Detect which cell encompasses the target text, then output its (X, Y) center coordinate. 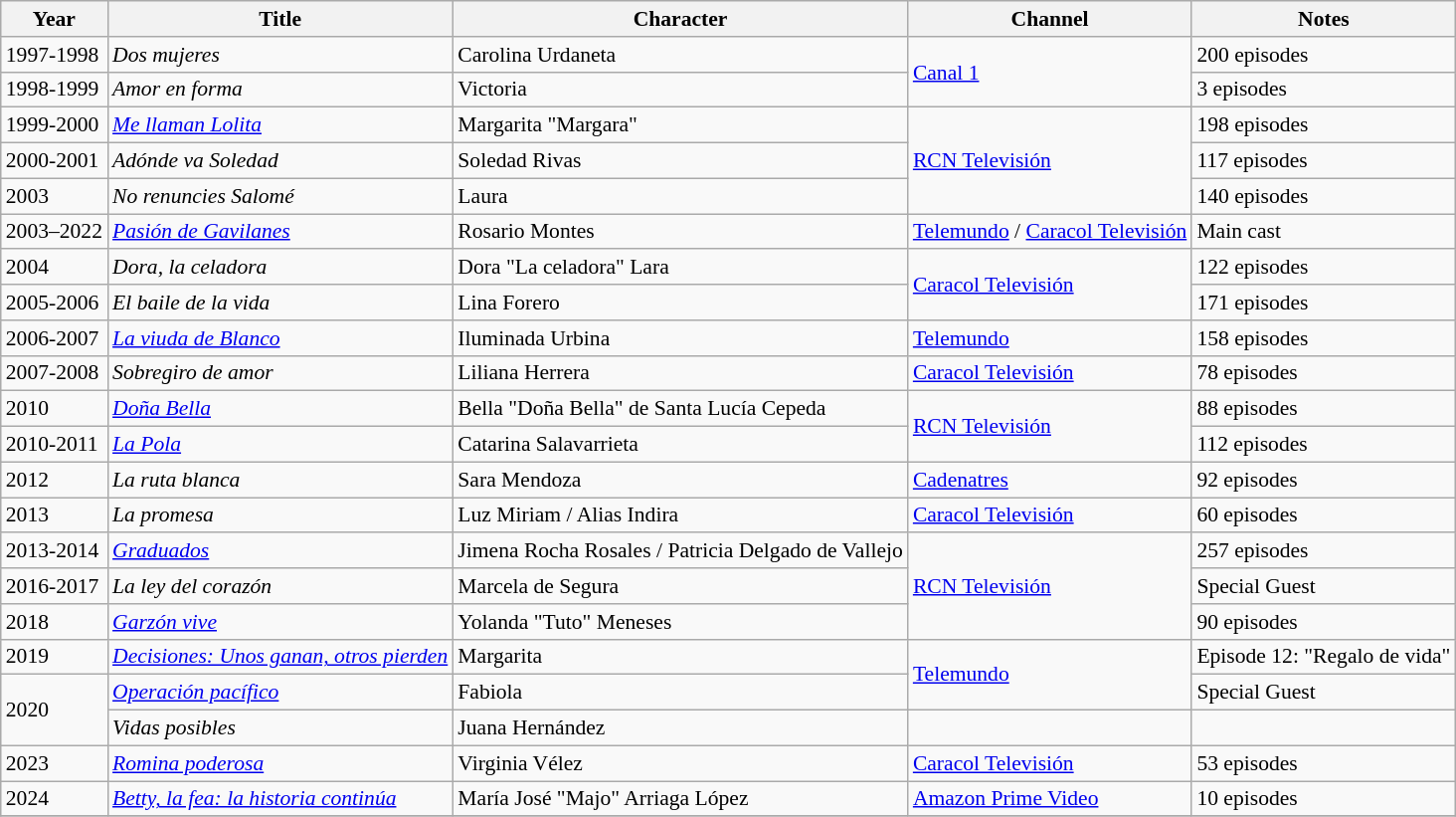
Virginia Vélez (680, 763)
Telemundo / Caracol Televisión (1050, 232)
112 episodes (1323, 445)
2023 (54, 763)
Luz Miriam / Alias Indira (680, 515)
La promesa (280, 515)
Decisiones: Unos ganan, otros pierden (280, 657)
2007-2008 (54, 373)
Sobregiro de amor (280, 373)
La ruta blanca (280, 480)
1997-1998 (54, 55)
Rosario Montes (680, 232)
Catarina Salavarrieta (680, 445)
Year (54, 19)
2004 (54, 268)
No renuncies Salomé (280, 196)
Dora, la celadora (280, 268)
2020 (54, 711)
Yolanda "Tuto" Meneses (680, 622)
Victoria (680, 90)
Fabiola (680, 693)
78 episodes (1323, 373)
Doña Bella (280, 409)
La ley del corazón (280, 586)
2010-2011 (54, 445)
2003 (54, 196)
María José "Majo" Arriaga López (680, 799)
Amazon Prime Video (1050, 799)
2010 (54, 409)
Margarita (680, 657)
92 episodes (1323, 480)
2013 (54, 515)
Juana Hernández (680, 728)
Dora "La celadora" Lara (680, 268)
Sara Mendoza (680, 480)
Amor en forma (280, 90)
Romina poderosa (280, 763)
Vidas posibles (280, 728)
Liliana Herrera (680, 373)
Episode 12: "Regalo de vida" (1323, 657)
53 episodes (1323, 763)
Marcela de Segura (680, 586)
2012 (54, 480)
Jimena Rocha Rosales / Patricia Delgado de Vallejo (680, 551)
Carolina Urdaneta (680, 55)
2018 (54, 622)
1998-1999 (54, 90)
Iluminada Urbina (680, 338)
60 episodes (1323, 515)
2000-2001 (54, 161)
171 episodes (1323, 303)
2024 (54, 799)
La viuda de Blanco (280, 338)
Bella "Doña Bella" de Santa Lucía Cepeda (680, 409)
Title (280, 19)
2003–2022 (54, 232)
Cadenatres (1050, 480)
3 episodes (1323, 90)
Adónde va Soledad (280, 161)
Graduados (280, 551)
2016-2017 (54, 586)
Main cast (1323, 232)
90 episodes (1323, 622)
Betty, la fea: la historia continúa (280, 799)
Canal 1 (1050, 72)
257 episodes (1323, 551)
2005-2006 (54, 303)
140 episodes (1323, 196)
Laura (680, 196)
Pasión de Gavilanes (280, 232)
117 episodes (1323, 161)
10 episodes (1323, 799)
Notes (1323, 19)
200 episodes (1323, 55)
El baile de la vida (280, 303)
2019 (54, 657)
1999-2000 (54, 125)
198 episodes (1323, 125)
Garzón vive (280, 622)
Me llaman Lolita (280, 125)
2013-2014 (54, 551)
122 episodes (1323, 268)
88 episodes (1323, 409)
Lina Forero (680, 303)
Character (680, 19)
Operación pacífico (280, 693)
Channel (1050, 19)
Soledad Rivas (680, 161)
Margarita "Margara" (680, 125)
Dos mujeres (280, 55)
158 episodes (1323, 338)
La Pola (280, 445)
2006-2007 (54, 338)
